Locate the cell with the specified text and output its (X, Y) center coordinate. 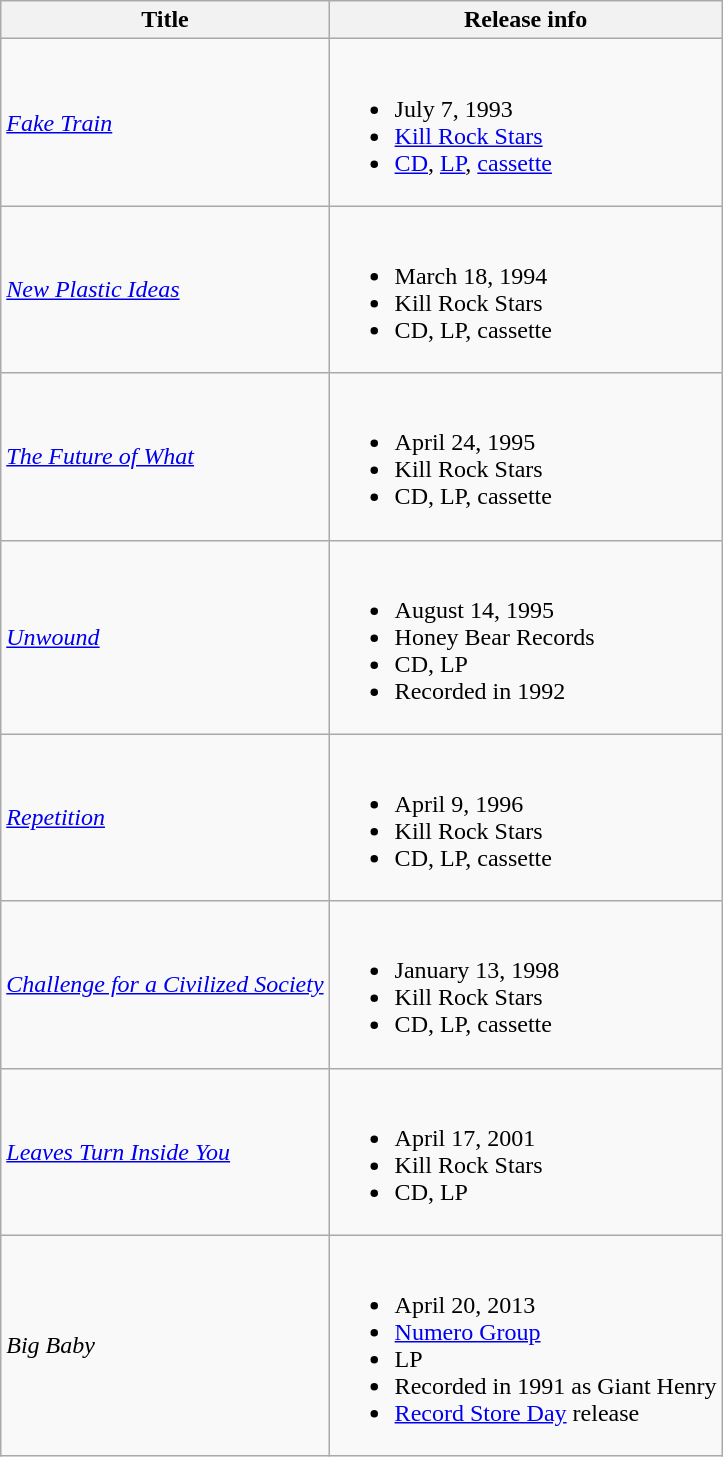
Repetition (165, 818)
Challenge for a Civilized Society (165, 984)
Fake Train (165, 122)
Title (165, 20)
Release info (526, 20)
April 17, 2001Kill Rock StarsCD, LP (526, 1152)
July 7, 1993Kill Rock StarsCD, LP, cassette (526, 122)
March 18, 1994Kill Rock StarsCD, LP, cassette (526, 290)
New Plastic Ideas (165, 290)
Unwound (165, 637)
January 13, 1998Kill Rock StarsCD, LP, cassette (526, 984)
August 14, 1995Honey Bear RecordsCD, LPRecorded in 1992 (526, 637)
April 9, 1996Kill Rock StarsCD, LP, cassette (526, 818)
April 20, 2013Numero GroupLPRecorded in 1991 as Giant HenryRecord Store Day release (526, 1346)
Big Baby (165, 1346)
Leaves Turn Inside You (165, 1152)
April 24, 1995Kill Rock StarsCD, LP, cassette (526, 456)
The Future of What (165, 456)
